Find where the given text appears and provide that cell's center as (x, y) coordinate. 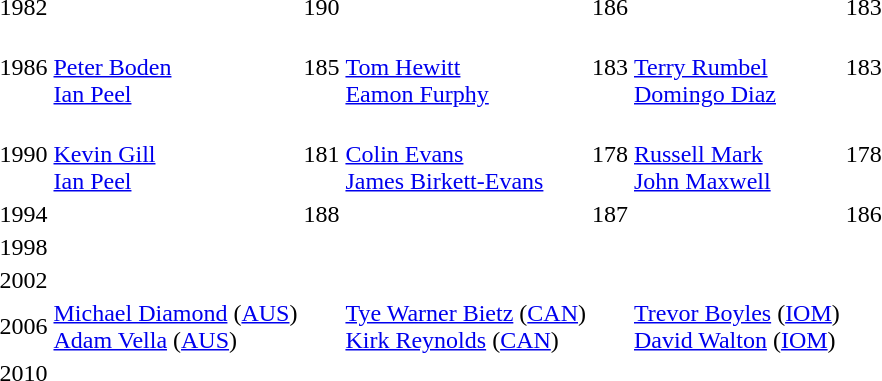
Kevin GillIan Peel (176, 154)
Trevor Boyles (IOM) David Walton (IOM) (736, 326)
188 (322, 214)
183 (610, 67)
185 (322, 67)
187 (610, 214)
Tom HewittEamon Furphy (466, 67)
Peter BodenIan Peel (176, 67)
181 (322, 154)
178 (610, 154)
Russell MarkJohn Maxwell (736, 154)
Terry RumbelDomingo Diaz (736, 67)
Colin EvansJames Birkett-Evans (466, 154)
Michael Diamond (AUS) Adam Vella (AUS) (176, 326)
Tye Warner Bietz (CAN) Kirk Reynolds (CAN) (466, 326)
